From the cell containing the given text, extract its center point as (X, Y) coordinate. 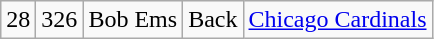
Chicago Cardinals (338, 20)
Bob Ems (133, 20)
326 (60, 20)
28 (18, 20)
Back (213, 20)
